Return the (X, Y) coordinate for the center point of the cell that contains the specified text.  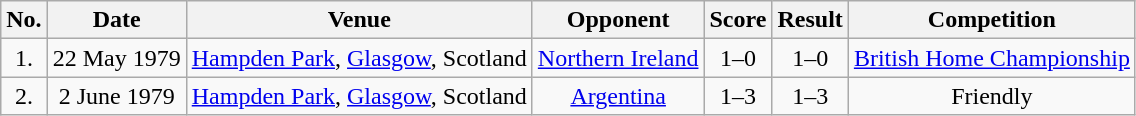
Result (810, 20)
Competition (992, 20)
Argentina (618, 96)
British Home Championship (992, 58)
Venue (359, 20)
1. (24, 58)
No. (24, 20)
Northern Ireland (618, 58)
2. (24, 96)
Friendly (992, 96)
Score (738, 20)
Opponent (618, 20)
22 May 1979 (116, 58)
Date (116, 20)
2 June 1979 (116, 96)
